Search for the cell housing the specified text and yield its [x, y] center coordinate. 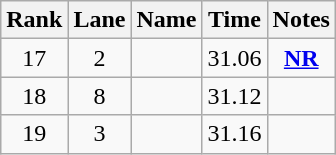
Lane [100, 20]
31.06 [234, 58]
3 [100, 134]
Time [234, 20]
18 [34, 96]
Rank [34, 20]
Notes [301, 20]
8 [100, 96]
2 [100, 58]
17 [34, 58]
Name [166, 20]
19 [34, 134]
31.12 [234, 96]
NR [301, 58]
31.16 [234, 134]
